Extract the [X, Y] coordinate from the center of the cell holding the provided text.  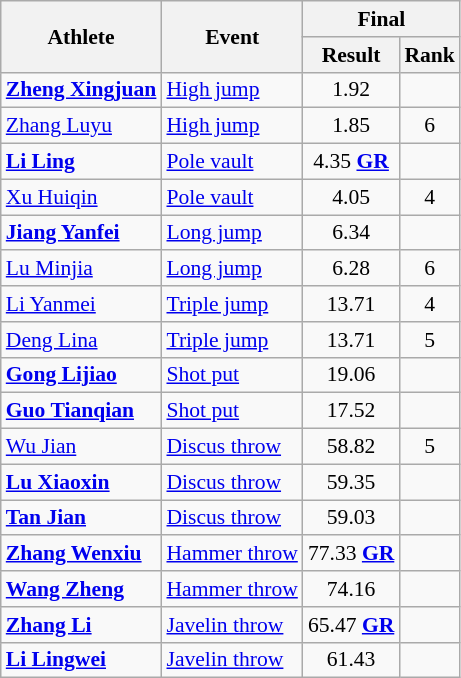
74.16 [351, 589]
Zhang Wenxiu [82, 554]
Tan Jian [82, 518]
4.05 [351, 197]
17.52 [351, 411]
77.33 GR [351, 554]
Zhang Li [82, 625]
65.47 GR [351, 625]
1.85 [351, 126]
Wang Zheng [82, 589]
Athlete [82, 36]
61.43 [351, 660]
1.92 [351, 90]
Zheng Xingjuan [82, 90]
Guo Tianqian [82, 411]
6.28 [351, 269]
Li Lingwei [82, 660]
19.06 [351, 375]
Li Yanmei [82, 304]
Xu Huiqin [82, 197]
Lu Xiaoxin [82, 482]
59.35 [351, 482]
Jiang Yanfei [82, 233]
Wu Jian [82, 447]
Li Ling [82, 162]
6.34 [351, 233]
Lu Minjia [82, 269]
Rank [430, 55]
Event [232, 36]
Gong Lijiao [82, 375]
4.35 GR [351, 162]
59.03 [351, 518]
Final [382, 19]
Result [351, 55]
58.82 [351, 447]
Deng Lina [82, 340]
Zhang Luyu [82, 126]
